Locate the cell with the specified text and output its (x, y) center coordinate. 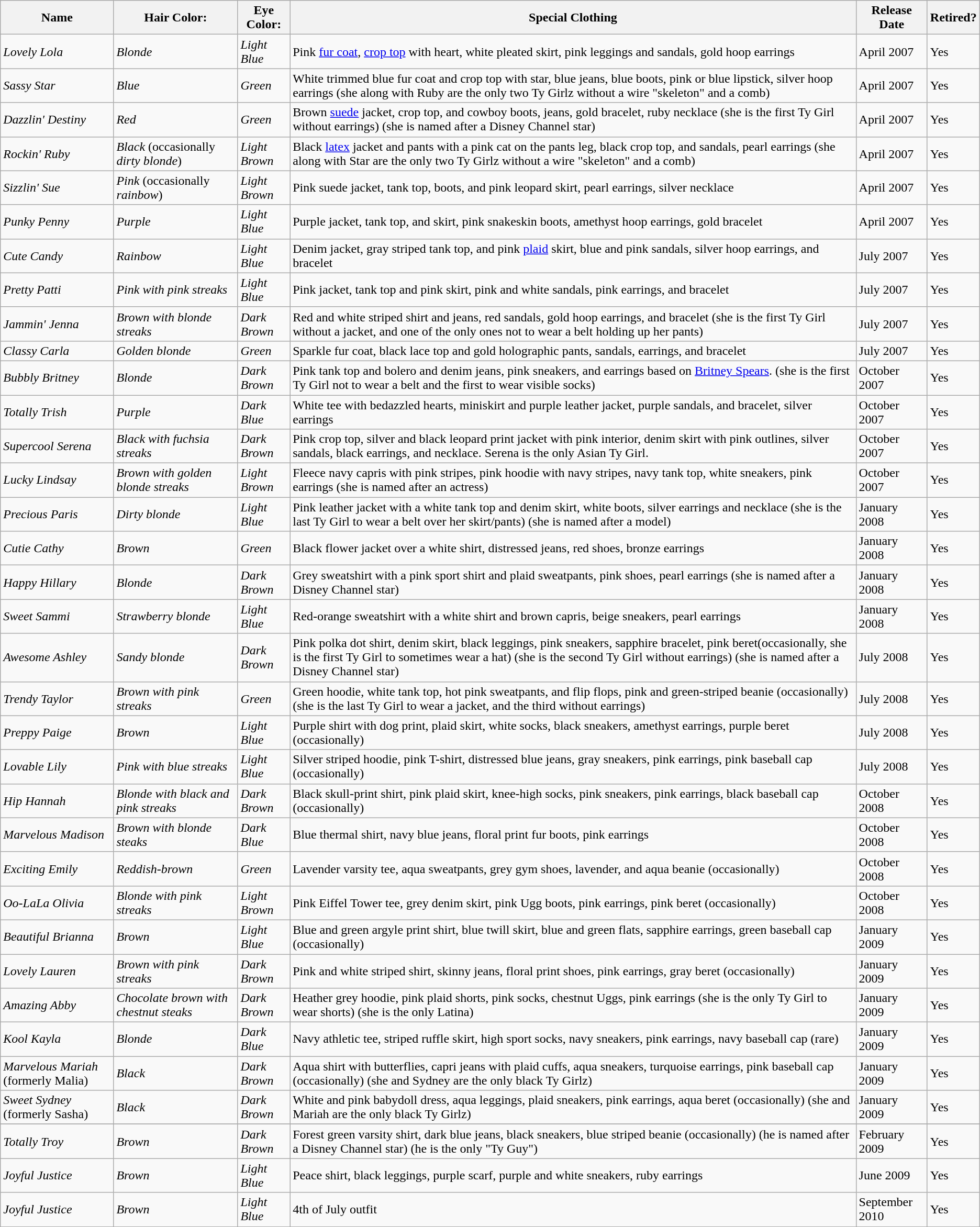
Sizzlin' Sue (57, 187)
Denim jacket, gray striped tank top, and pink plaid skirt, blue and pink sandals, silver hoop earrings, and bracelet (573, 255)
Purple shirt with dog print, plaid skirt, white socks, black sneakers, amethyst earrings, purple beret (occasionally) (573, 733)
Blonde with black and pink streaks (176, 801)
Grey sweatshirt with a pink sport shirt and plaid sweatpants, pink shoes, pearl earrings (she is named after a Disney Channel star) (573, 582)
Eye Color: (264, 18)
Peace shirt, black leggings, purple scarf, purple and white sneakers, ruby earrings (573, 1176)
Brown with blonde streaks (176, 324)
Blue thermal shirt, navy blue jeans, floral print fur boots, pink earrings (573, 834)
Happy Hillary (57, 582)
Sandy blonde (176, 657)
White and pink babydoll dress, aqua leggings, plaid sneakers, pink earrings, aqua beret (occasionally) (she and Mariah are the only black Ty Girlz) (573, 1108)
Blue and green argyle print shirt, blue twill skirt, blue and green flats, sapphire earrings, green baseball cap (occasionally) (573, 937)
Reddish-brown (176, 869)
Lucky Lindsay (57, 481)
Totally Troy (57, 1141)
Cutie Cathy (57, 549)
Special Clothing (573, 18)
Awesome Ashley (57, 657)
Blonde with pink streaks (176, 902)
June 2009 (892, 1176)
Pink with blue streaks (176, 766)
Amazing Abby (57, 1005)
Purple jacket, tank top, and skirt, pink snakeskin boots, amethyst hoop earrings, gold bracelet (573, 222)
Red (176, 119)
Pink with pink streaks (176, 290)
Golden blonde (176, 351)
Dazzlin' Destiny (57, 119)
Pink (occasionally rainbow) (176, 187)
Lovely Lola (57, 51)
Supercool Serena (57, 446)
Marvelous Mariah (formerly Malia) (57, 1073)
Chocolate brown with chestnut steaks (176, 1005)
Heather grey hoodie, pink plaid shorts, pink socks, chestnut Uggs, pink earrings (she is the only Ty Girl to wear shorts) (she is the only Latina) (573, 1005)
Retired? (953, 18)
Trendy Taylor (57, 698)
Release Date (892, 18)
Pink fur coat, crop top with heart, white pleated skirt, pink leggings and sandals, gold hoop earrings (573, 51)
Pink Eiffel Tower tee, grey denim skirt, pink Ugg boots, pink earrings, pink beret (occasionally) (573, 902)
Rockin' Ruby (57, 154)
Silver striped hoodie, pink T-shirt, distressed blue jeans, gray sneakers, pink earrings, pink baseball cap (occasionally) (573, 766)
4th of July outfit (573, 1209)
Beautiful Brianna (57, 937)
Name (57, 18)
Sparkle fur coat, black lace top and gold holographic pants, sandals, earrings, and bracelet (573, 351)
Lovable Lily (57, 766)
Black with fuchsia streaks (176, 446)
Sassy Star (57, 86)
Pretty Patti (57, 290)
Dirty blonde (176, 514)
September 2010 (892, 1209)
Brown with blonde steaks (176, 834)
Black skull-print shirt, pink plaid skirt, knee-high socks, pink sneakers, pink earrings, black baseball cap (occasionally) (573, 801)
Sweet Sydney (formerly Sasha) (57, 1108)
Precious Paris (57, 514)
Navy athletic tee, striped ruffle skirt, high sport socks, navy sneakers, pink earrings, navy baseball cap (rare) (573, 1040)
Lavender varsity tee, aqua sweatpants, grey gym shoes, lavender, and aqua beanie (occasionally) (573, 869)
Pink and white striped shirt, skinny jeans, floral print shoes, pink earrings, gray beret (occasionally) (573, 971)
Brown with golden blonde streaks (176, 481)
Jammin' Jenna (57, 324)
Lovely Lauren (57, 971)
Exciting Emily (57, 869)
Sweet Sammi (57, 617)
Red-orange sweatshirt with a white shirt and brown capris, beige sneakers, pearl earrings (573, 617)
Pink jacket, tank top and pink skirt, pink and white sandals, pink earrings, and bracelet (573, 290)
Fleece navy capris with pink stripes, pink hoodie with navy stripes, navy tank top, white sneakers, pink earrings (she is named after an actress) (573, 481)
White tee with bedazzled hearts, miniskirt and purple leather jacket, purple sandals, and bracelet, silver earrings (573, 411)
Strawberry blonde (176, 617)
Totally Trish (57, 411)
Blue (176, 86)
Cute Candy (57, 255)
Classy Carla (57, 351)
Oo-LaLa Olivia (57, 902)
Rainbow (176, 255)
Black (occasionally dirty blonde) (176, 154)
Pink suede jacket, tank top, boots, and pink leopard skirt, pearl earrings, silver necklace (573, 187)
February 2009 (892, 1141)
Preppy Paige (57, 733)
Punky Penny (57, 222)
Hip Hannah (57, 801)
Bubbly Britney (57, 378)
Hair Color: (176, 18)
Black flower jacket over a white shirt, distressed jeans, red shoes, bronze earrings (573, 549)
Kool Kayla (57, 1040)
Marvelous Madison (57, 834)
